From the cell containing the given text, extract its center point as [x, y] coordinate. 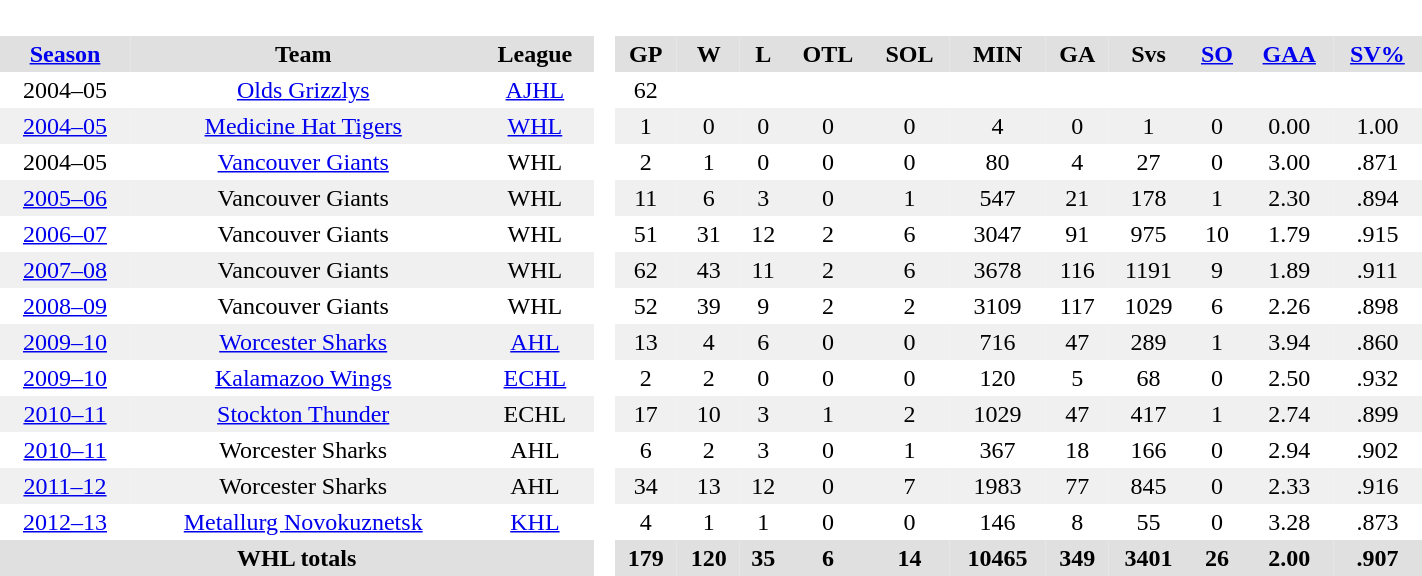
MIN [997, 54]
2.33 [1290, 486]
SO [1216, 54]
18 [1078, 450]
GA [1078, 54]
43 [708, 270]
WHL totals [296, 558]
2.26 [1290, 306]
3.28 [1290, 522]
.907 [1378, 558]
2012–13 [65, 522]
52 [646, 306]
68 [1149, 378]
417 [1149, 414]
Team [303, 54]
.899 [1378, 414]
51 [646, 234]
7 [910, 486]
0.00 [1290, 126]
14 [910, 558]
Stockton Thunder [303, 414]
547 [997, 198]
1.00 [1378, 126]
2.94 [1290, 450]
166 [1149, 450]
1.79 [1290, 234]
845 [1149, 486]
5 [1078, 378]
716 [997, 342]
116 [1078, 270]
Season [65, 54]
GAA [1290, 54]
2.00 [1290, 558]
178 [1149, 198]
289 [1149, 342]
3.00 [1290, 162]
146 [997, 522]
.860 [1378, 342]
2005–06 [65, 198]
77 [1078, 486]
3109 [997, 306]
39 [708, 306]
2.50 [1290, 378]
3401 [1149, 558]
1983 [997, 486]
Metallurg Novokuznetsk [303, 522]
.894 [1378, 198]
L [763, 54]
26 [1216, 558]
975 [1149, 234]
SV% [1378, 54]
17 [646, 414]
.871 [1378, 162]
91 [1078, 234]
367 [997, 450]
OTL [828, 54]
349 [1078, 558]
W [708, 54]
.932 [1378, 378]
League [534, 54]
SOL [910, 54]
2.30 [1290, 198]
80 [997, 162]
Kalamazoo Wings [303, 378]
8 [1078, 522]
KHL [534, 522]
10465 [997, 558]
179 [646, 558]
2006–07 [65, 234]
Medicine Hat Tigers [303, 126]
.902 [1378, 450]
2007–08 [65, 270]
Olds Grizzlys [303, 90]
.911 [1378, 270]
2011–12 [65, 486]
117 [1078, 306]
2.74 [1290, 414]
AJHL [534, 90]
.916 [1378, 486]
.915 [1378, 234]
1191 [1149, 270]
.873 [1378, 522]
3.94 [1290, 342]
.898 [1378, 306]
2008–09 [65, 306]
GP [646, 54]
1.89 [1290, 270]
31 [708, 234]
Svs [1149, 54]
35 [763, 558]
21 [1078, 198]
3678 [997, 270]
55 [1149, 522]
34 [646, 486]
27 [1149, 162]
3047 [997, 234]
